Output the (x, y) coordinate of the center of the cell containing the given text.  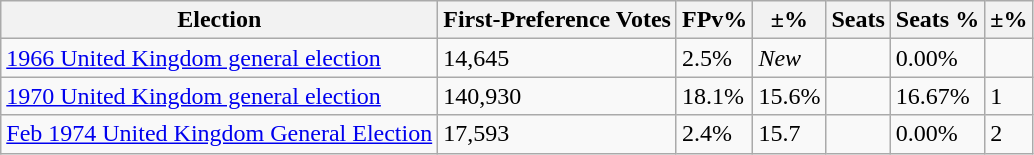
New (790, 58)
2.4% (714, 134)
140,930 (558, 96)
14,645 (558, 58)
1970 United Kingdom general election (220, 96)
1 (1009, 96)
First-Preference Votes (558, 20)
Seats % (937, 20)
2.5% (714, 58)
FPv% (714, 20)
15.7 (790, 134)
15.6% (790, 96)
Election (220, 20)
2 (1009, 134)
18.1% (714, 96)
Feb 1974 United Kingdom General Election (220, 134)
17,593 (558, 134)
1966 United Kingdom general election (220, 58)
Seats (858, 20)
16.67% (937, 96)
